For the text-containing cell, return its midpoint in (X, Y) coordinate format. 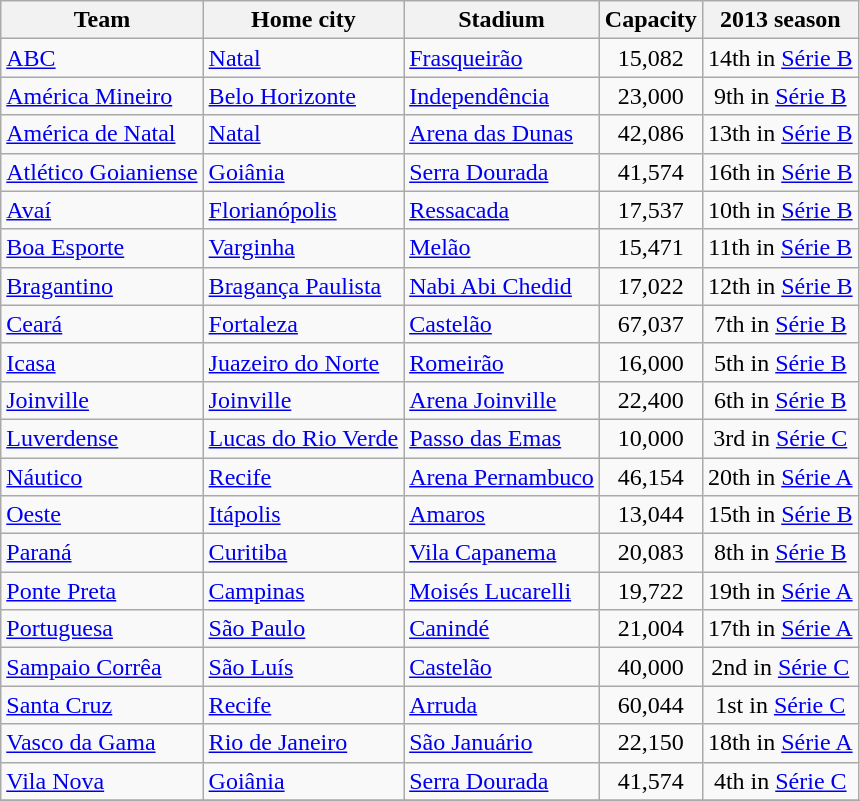
ABC (102, 58)
Fortaleza (304, 324)
40,000 (650, 667)
Florianópolis (304, 210)
14th in Série B (780, 58)
22,150 (650, 743)
6th in Série B (780, 400)
46,154 (650, 477)
2nd in Série C (780, 667)
Avaí (102, 210)
Icasa (102, 362)
3rd in Série C (780, 438)
Náutico (102, 477)
Sampaio Corrêa (102, 667)
10th in Série B (780, 210)
Independência (502, 96)
1st in Série C (780, 705)
Vila Nova (102, 781)
São Januário (502, 743)
Arena Joinville (502, 400)
19,722 (650, 591)
América de Natal (102, 134)
20,083 (650, 553)
18th in Série A (780, 743)
4th in Série C (780, 781)
Campinas (304, 591)
22,400 (650, 400)
16th in Série B (780, 172)
São Paulo (304, 629)
Frasqueirão (502, 58)
Paraná (102, 553)
Passo das Emas (502, 438)
Boa Esporte (102, 248)
Romeirão (502, 362)
Bragança Paulista (304, 286)
Curitiba (304, 553)
15th in Série B (780, 515)
20th in Série A (780, 477)
Vila Capanema (502, 553)
Varginha (304, 248)
17th in Série A (780, 629)
Portuguesa (102, 629)
7th in Série B (780, 324)
Belo Horizonte (304, 96)
21,004 (650, 629)
Arena Pernambuco (502, 477)
9th in Série B (780, 96)
15,471 (650, 248)
América Mineiro (102, 96)
Stadium (502, 20)
Ceará (102, 324)
Moisés Lucarelli (502, 591)
Ressacada (502, 210)
Santa Cruz (102, 705)
12th in Série B (780, 286)
Nabi Abi Chedid (502, 286)
Amaros (502, 515)
60,044 (650, 705)
67,037 (650, 324)
11th in Série B (780, 248)
Vasco da Gama (102, 743)
Canindé (502, 629)
Arena das Dunas (502, 134)
Ponte Preta (102, 591)
Lucas do Rio Verde (304, 438)
Bragantino (102, 286)
42,086 (650, 134)
13th in Série B (780, 134)
16,000 (650, 362)
Rio de Janeiro (304, 743)
15,082 (650, 58)
Melão (502, 248)
5th in Série B (780, 362)
8th in Série B (780, 553)
Atlético Goianiense (102, 172)
Luverdense (102, 438)
19th in Série A (780, 591)
Arruda (502, 705)
17,537 (650, 210)
Oeste (102, 515)
Home city (304, 20)
13,044 (650, 515)
17,022 (650, 286)
São Luís (304, 667)
10,000 (650, 438)
Itápolis (304, 515)
Juazeiro do Norte (304, 362)
Capacity (650, 20)
2013 season (780, 20)
23,000 (650, 96)
Team (102, 20)
